Detect which cell encompasses the target text, then output its [x, y] center coordinate. 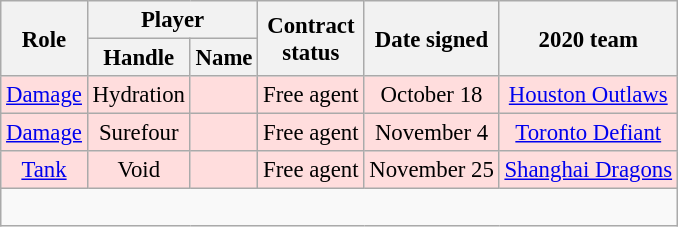
Date signed [432, 38]
Name [224, 58]
Role [44, 38]
Handle [138, 58]
Toronto Defiant [588, 133]
Hydration [138, 95]
November 4 [432, 133]
Surefour [138, 133]
October 18 [432, 95]
Contractstatus [311, 38]
November 25 [432, 170]
Void [138, 170]
2020 team [588, 38]
Player [172, 20]
Houston Outlaws [588, 95]
Shanghai Dragons [588, 170]
Tank [44, 170]
